Identify which cell holds the provided text, then report its (X, Y) central coordinate. 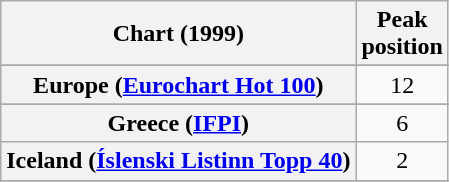
Greece (IFPI) (178, 123)
Iceland (Íslenski Listinn Topp 40) (178, 161)
12 (402, 85)
Peakposition (402, 34)
6 (402, 123)
Chart (1999) (178, 34)
Europe (Eurochart Hot 100) (178, 85)
2 (402, 161)
